Extract the [X, Y] coordinate from the center of the cell holding the provided text.  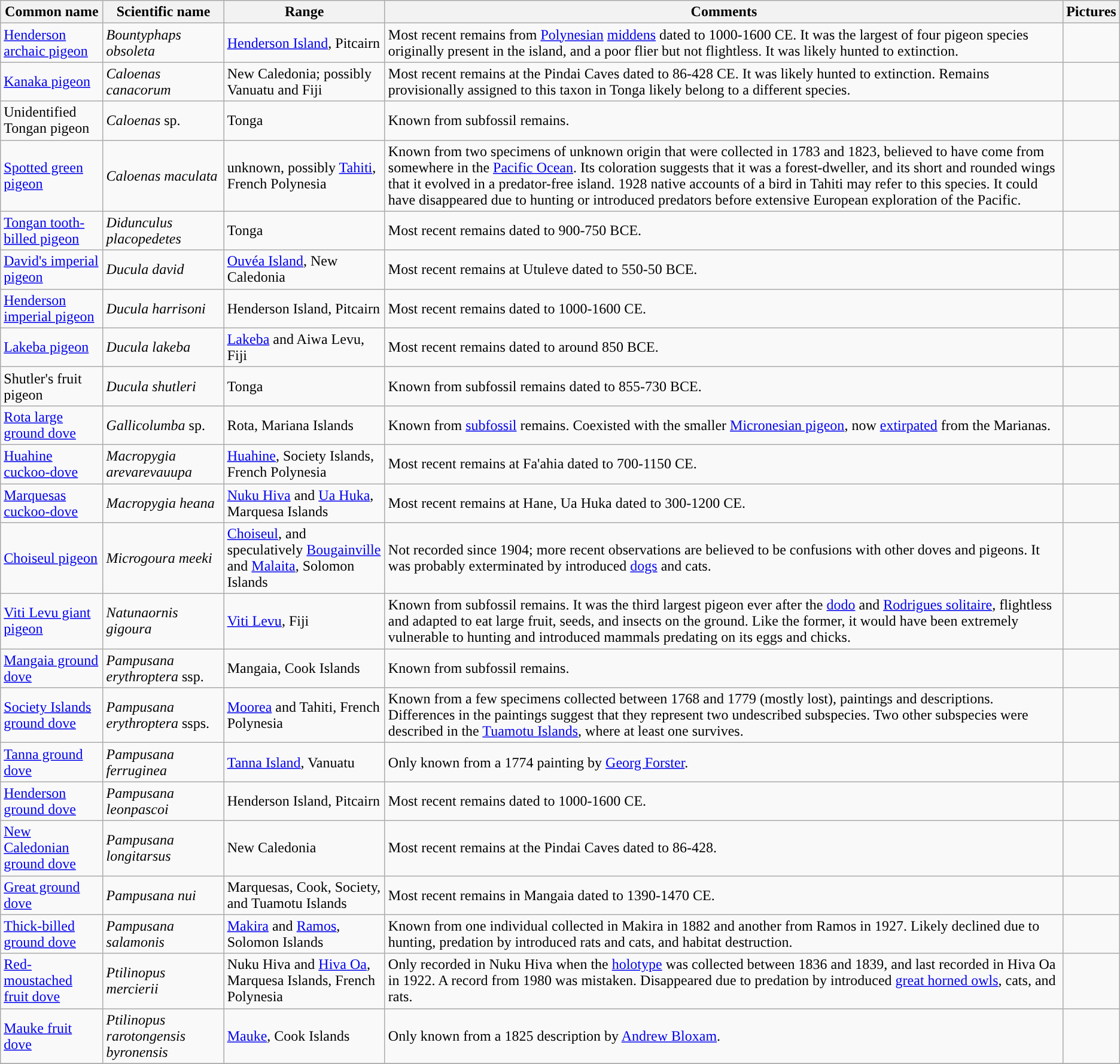
Most recent remains dated to around 850 BCE. [724, 347]
Range [304, 12]
New Caledonia [304, 848]
Pictures [1091, 12]
Macropygia heana [163, 502]
David's imperial pigeon [51, 269]
Didunculus placopedetes [163, 231]
Henderson archaic pigeon [51, 43]
Most recent remains at the Pindai Caves dated to 86-428. [724, 848]
Kanaka pigeon [51, 81]
Caloenas sp. [163, 121]
Marquesas, Cook, Society, and Tuamotu Islands [304, 895]
unknown, possibly Tahiti, French Polynesia [304, 176]
Pampusana salamonis [163, 934]
Mangaia ground dove [51, 669]
Ducula lakeba [163, 347]
Nuku Hiva and Ua Huka, Marquesa Islands [304, 502]
Tongan tooth-billed pigeon [51, 231]
Ducula shutleri [163, 386]
Bountyphaps obsoleta [163, 43]
Marquesas cuckoo-dove [51, 502]
Known from subfossil remains dated to 855-730 BCE. [724, 386]
Choiseul, and speculatively Bougainville and Malaita, Solomon Islands [304, 559]
Known from subfossil remains. Coexisted with the smaller Micronesian pigeon, now extirpated from the Marianas. [724, 425]
Most recent remains at Hane, Ua Huka dated to 300-1200 CE. [724, 502]
Caloenas canacorum [163, 81]
New Caledonia; possibly Vanuatu and Fiji [304, 81]
Pampusana erythroptera ssp. [163, 669]
Society Islands ground dove [51, 715]
Common name [51, 12]
Most recent remains at Fa'ahia dated to 700-1150 CE. [724, 464]
Comments [724, 12]
Pampusana nui [163, 895]
Most recent remains at Utuleve dated to 550-50 BCE. [724, 269]
Macropygia arevarevauupa [163, 464]
Tanna ground dove [51, 762]
Nuku Hiva and Hiva Oa, Marquesa Islands, French Polynesia [304, 981]
Rota, Mariana Islands [304, 425]
Only known from a 1825 description by Andrew Bloxam. [724, 1036]
Ptilinopus rarotongensis byronensis [163, 1036]
Great ground dove [51, 895]
Henderson imperial pigeon [51, 309]
Spotted green pigeon [51, 176]
Most recent remains dated to 900-750 BCE. [724, 231]
Mauke fruit dove [51, 1036]
Ouvéa Island, New Caledonia [304, 269]
Microgoura meeki [163, 559]
Viti Levu, Fiji [304, 621]
Makira and Ramos, Solomon Islands [304, 934]
Rota large ground dove [51, 425]
Mangaia, Cook Islands [304, 669]
Thick-billed ground dove [51, 934]
Choiseul pigeon [51, 559]
Viti Levu giant pigeon [51, 621]
Moorea and Tahiti, French Polynesia [304, 715]
Pampusana erythroptera ssps. [163, 715]
Shutler's fruit pigeon [51, 386]
New Caledonian ground dove [51, 848]
Lakeba pigeon [51, 347]
Ducula david [163, 269]
Red-moustached fruit dove [51, 981]
Gallicolumba sp. [163, 425]
Only known from a 1774 painting by Georg Forster. [724, 762]
Mauke, Cook Islands [304, 1036]
Pampusana ferruginea [163, 762]
Lakeba and Aiwa Levu, Fiji [304, 347]
Ptilinopus mercierii [163, 981]
Natunaornis gigoura [163, 621]
Pampusana leonpascoi [163, 801]
Most recent remains in Mangaia dated to 1390-1470 CE. [724, 895]
Caloenas maculata [163, 176]
Ducula harrisoni [163, 309]
Huahine cuckoo-dove [51, 464]
Henderson ground dove [51, 801]
Huahine, Society Islands, French Polynesia [304, 464]
Pampusana longitarsus [163, 848]
Unidentified Tongan pigeon [51, 121]
Tanna Island, Vanuatu [304, 762]
Scientific name [163, 12]
